Return the (x, y) coordinate for the center point of the cell that contains the specified text.  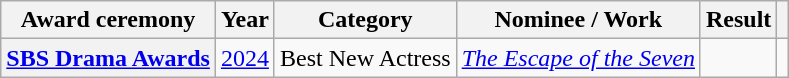
Award ceremony (108, 20)
Result (738, 20)
SBS Drama Awards (108, 58)
Year (244, 20)
Best New Actress (365, 58)
Category (365, 20)
The Escape of the Seven (578, 58)
Nominee / Work (578, 20)
2024 (244, 58)
